Extract the [X, Y] coordinate from the center of the cell holding the provided text.  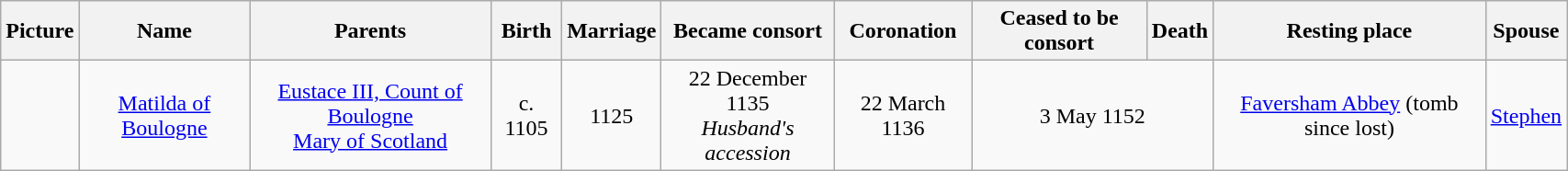
Eustace III, Count of Boulogne Mary of Scotland [371, 116]
Matilda of Boulogne [164, 116]
Resting place [1349, 31]
Coronation [903, 31]
Became consort [748, 31]
Marriage [612, 31]
Death [1179, 31]
Picture [40, 31]
22 March 1136 [903, 116]
Parents [371, 31]
22 December 1135Husband's accession [748, 116]
Ceased to be consort [1059, 31]
1125 [612, 116]
Faversham Abbey (tomb since lost) [1349, 116]
Stephen [1526, 116]
Birth [525, 31]
3 May 1152 [1093, 116]
Name [164, 31]
Spouse [1526, 31]
c. 1105 [525, 116]
